Search for the cell housing the specified text and yield its [x, y] center coordinate. 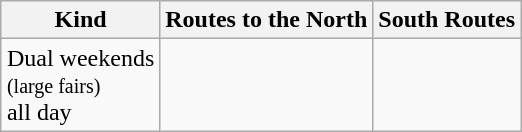
South Routes [447, 20]
Kind [80, 20]
Dual weekends (large fairs) all day [80, 85]
Routes to the North [266, 20]
